Find where the given text appears and provide that cell's center as (x, y) coordinate. 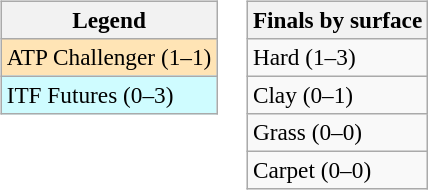
ITF Futures (0–3) (108, 95)
Clay (0–1) (337, 95)
Legend (108, 20)
Carpet (0–0) (337, 171)
ATP Challenger (1–1) (108, 57)
Finals by surface (337, 20)
Grass (0–0) (337, 133)
Hard (1–3) (337, 57)
